For the text-containing cell, return its midpoint in (x, y) coordinate format. 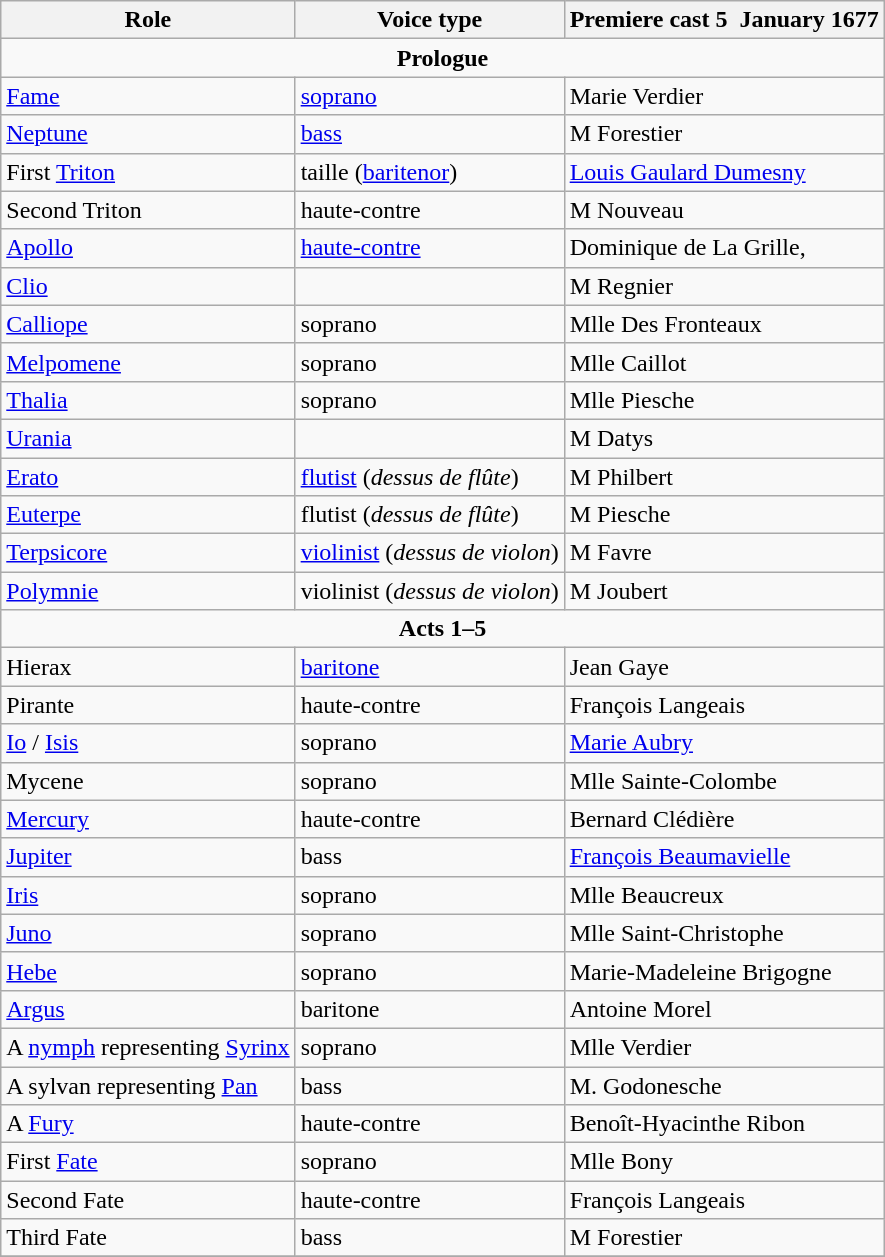
Jean Gaye (724, 667)
A sylvan representing Pan (148, 1085)
Argus (148, 1009)
taille (baritenor) (430, 172)
Acts 1–5 (443, 629)
First Fate (148, 1162)
Fame (148, 96)
Mlle Bony (724, 1162)
M Datys (724, 438)
M Philbert (724, 477)
Antoine Morel (724, 1009)
Iris (148, 895)
Juno (148, 933)
Premiere cast 5 January 1677 (724, 20)
Thalia (148, 400)
Mlle Des Fronteaux (724, 324)
Marie Verdier (724, 96)
François Beaumavielle (724, 857)
Mycene (148, 781)
M Regnier (724, 286)
Louis Gaulard Dumesny (724, 172)
Urania (148, 438)
Mlle Caillot (724, 362)
Polymnie (148, 591)
Euterpe (148, 515)
Hebe (148, 971)
Mlle Sainte-Colombe (724, 781)
Marie Aubry (724, 743)
Mercury (148, 819)
M Piesche (724, 515)
Mlle Verdier (724, 1047)
M. Godonesche (724, 1085)
Mlle Saint-Christophe (724, 933)
M Nouveau (724, 210)
First Triton (148, 172)
Hierax (148, 667)
Benoît-Hyacinthe Ribon (724, 1124)
Apollo (148, 248)
A nymph representing Syrinx (148, 1047)
M Favre (724, 553)
Second Fate (148, 1200)
Mlle Beaucreux (724, 895)
Mlle Piesche (724, 400)
Second Triton (148, 210)
Calliope (148, 324)
Voice type (430, 20)
Dominique de La Grille, (724, 248)
Prologue (443, 58)
Pirante (148, 705)
Neptune (148, 134)
Marie-Madeleine Brigogne (724, 971)
Erato (148, 477)
Melpomene (148, 362)
M Joubert (724, 591)
Terpsicore (148, 553)
Role (148, 20)
Io / Isis (148, 743)
Jupiter (148, 857)
Clio (148, 286)
A Fury (148, 1124)
Third Fate (148, 1238)
Bernard Clédière (724, 819)
